Return the [X, Y] coordinate for the center point of the cell that contains the specified text.  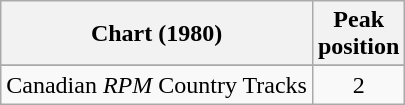
Canadian RPM Country Tracks [157, 85]
Chart (1980) [157, 34]
Peakposition [358, 34]
2 [358, 85]
